Determine the [X, Y] coordinate at the center of the cell enclosing the given text.  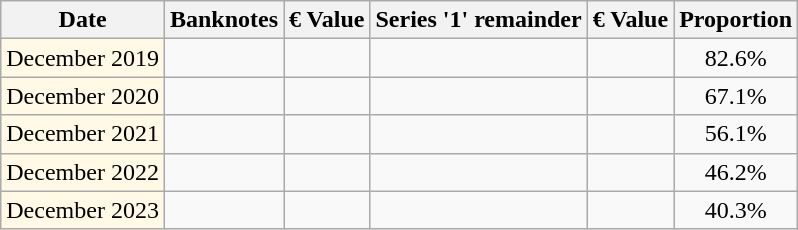
40.3% [736, 210]
Date [83, 20]
Series '1' remainder [478, 20]
46.2% [736, 172]
December 2023 [83, 210]
Proportion [736, 20]
December 2019 [83, 58]
Banknotes [224, 20]
56.1% [736, 134]
December 2021 [83, 134]
67.1% [736, 96]
December 2022 [83, 172]
December 2020 [83, 96]
82.6% [736, 58]
